Locate the cell with the specified text and output its [x, y] center coordinate. 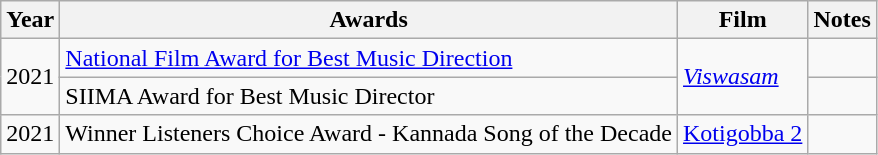
Awards [369, 20]
Kotigobba 2 [743, 134]
Winner Listeners Choice Award - Kannada Song of the Decade [369, 134]
Film [743, 20]
SIIMA Award for Best Music Director [369, 96]
Year [30, 20]
Notes [842, 20]
Viswasam [743, 77]
National Film Award for Best Music Direction [369, 58]
